Find where the given text appears and provide that cell's center as [x, y] coordinate. 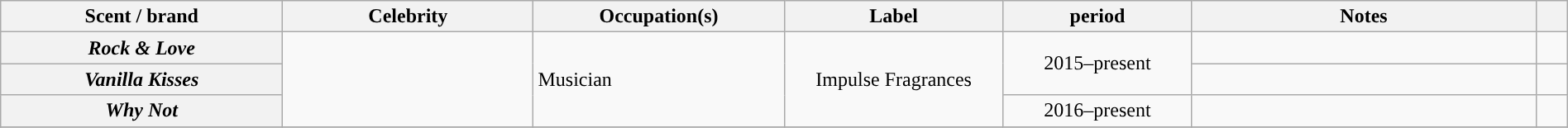
Notes [1365, 17]
Rock & Love [142, 48]
Scent / brand [142, 17]
Occupation(s) [658, 17]
Celebrity [409, 17]
Musician [658, 79]
Vanilla Kisses [142, 79]
2015–present [1097, 64]
Why Not [142, 111]
Impulse Fragrances [893, 79]
2016–present [1097, 111]
Label [893, 17]
period [1097, 17]
